Provide the (x, y) coordinate of the cell's center where the given text is located.  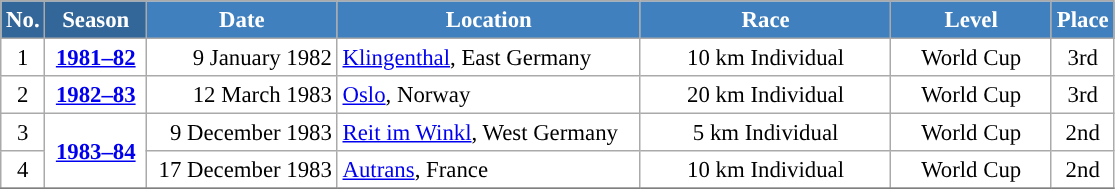
17 December 1983 (242, 170)
Autrans, France (488, 170)
Level (972, 20)
Date (242, 20)
9 December 1983 (242, 133)
Oslo, Norway (488, 95)
1981–82 (96, 58)
Race (766, 20)
No. (23, 20)
12 March 1983 (242, 95)
Klingenthal, East Germany (488, 58)
1 (23, 58)
20 km Individual (766, 95)
3 (23, 133)
Place (1082, 20)
Location (488, 20)
Season (96, 20)
4 (23, 170)
1982–83 (96, 95)
2 (23, 95)
9 January 1982 (242, 58)
1983–84 (96, 152)
Reit im Winkl, West Germany (488, 133)
5 km Individual (766, 133)
